Determine the [x, y] coordinate at the center of the cell enclosing the given text.  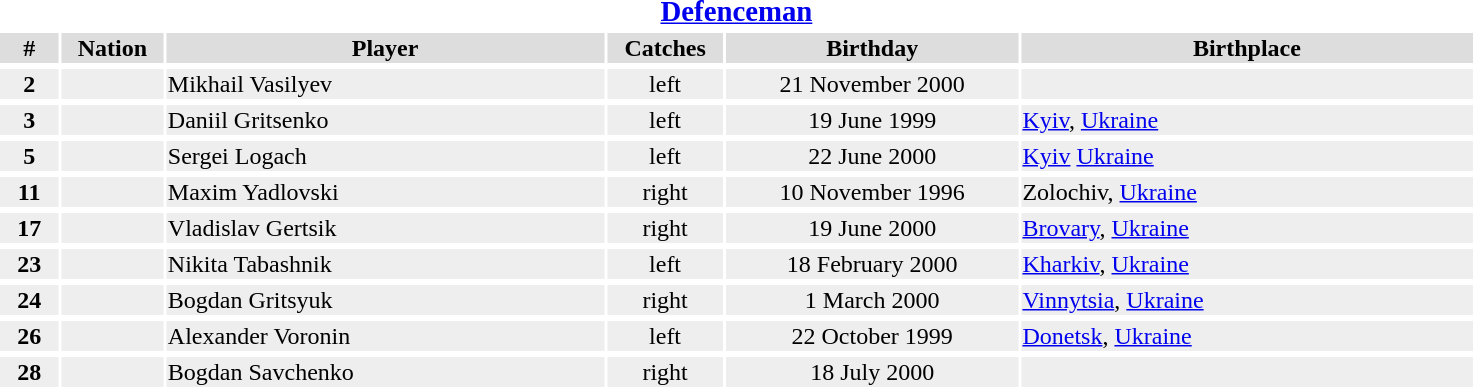
Sergei Logach [384, 156]
Alexander Voronin [384, 336]
Birthday [872, 48]
Birthplace [1247, 48]
Nikita Tabashnik [384, 264]
22 June 2000 [872, 156]
24 [29, 300]
2 [29, 84]
18 July 2000 [872, 372]
Maxim Yadlovski [384, 192]
28 [29, 372]
Kyiv Ukraine [1247, 156]
Brovary, Ukraine [1247, 228]
17 [29, 228]
Catches [666, 48]
3 [29, 120]
Player [384, 48]
10 November 1996 [872, 192]
Donetsk, Ukraine [1247, 336]
22 October 1999 [872, 336]
Bogdan Gritsyuk [384, 300]
18 February 2000 [872, 264]
Daniil Gritsenko [384, 120]
Kyiv, Ukraine [1247, 120]
19 June 1999 [872, 120]
Zolochiv, Ukraine [1247, 192]
Kharkiv, Ukraine [1247, 264]
11 [29, 192]
Mikhail Vasilyev [384, 84]
1 March 2000 [872, 300]
21 November 2000 [872, 84]
5 [29, 156]
19 June 2000 [872, 228]
# [29, 48]
Nation [112, 48]
26 [29, 336]
23 [29, 264]
Bogdan Savchenko [384, 372]
Vinnytsia, Ukraine [1247, 300]
Vladislav Gertsik [384, 228]
